From the cell containing the given text, extract its center point as (x, y) coordinate. 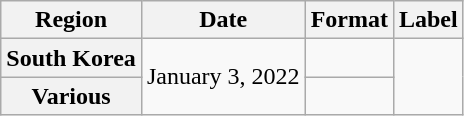
South Korea (72, 58)
Region (72, 20)
Format (349, 20)
Various (72, 96)
January 3, 2022 (223, 77)
Label (428, 20)
Date (223, 20)
